Detect which cell encompasses the target text, then output its (x, y) center coordinate. 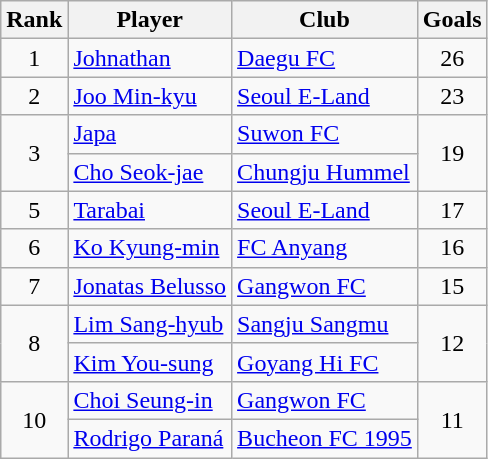
Goals (452, 20)
Chungju Hummel (325, 172)
Sangju Sangmu (325, 324)
3 (34, 153)
Player (150, 20)
26 (452, 58)
Goyang Hi FC (325, 362)
11 (452, 419)
Rank (34, 20)
1 (34, 58)
19 (452, 153)
Daegu FC (325, 58)
Club (325, 20)
Cho Seok-jae (150, 172)
Ko Kyung-min (150, 248)
16 (452, 248)
Johnathan (150, 58)
FC Anyang (325, 248)
6 (34, 248)
Joo Min-kyu (150, 96)
Lim Sang-hyub (150, 324)
10 (34, 419)
Japa (150, 134)
17 (452, 210)
Rodrigo Paraná (150, 438)
2 (34, 96)
Kim You-sung (150, 362)
15 (452, 286)
12 (452, 343)
7 (34, 286)
Suwon FC (325, 134)
8 (34, 343)
Tarabai (150, 210)
Choi Seung-in (150, 400)
Jonatas Belusso (150, 286)
Bucheon FC 1995 (325, 438)
23 (452, 96)
5 (34, 210)
